Determine the [X, Y] coordinate at the center of the cell enclosing the given text.  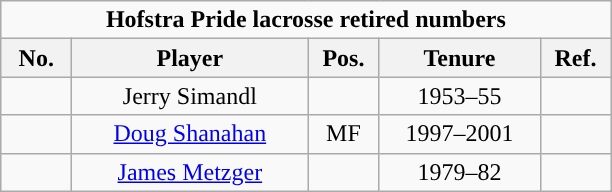
1997–2001 [460, 134]
Ref. [576, 58]
Hofstra Pride lacrosse retired numbers [306, 20]
Pos. [344, 58]
MF [344, 134]
James Metzger [190, 172]
1953–55 [460, 96]
1979–82 [460, 172]
No. [36, 58]
Doug Shanahan [190, 134]
Player [190, 58]
Jerry Simandl [190, 96]
Tenure [460, 58]
